Scan for the cell matching the given text and deliver its (X, Y) coordinate at center. 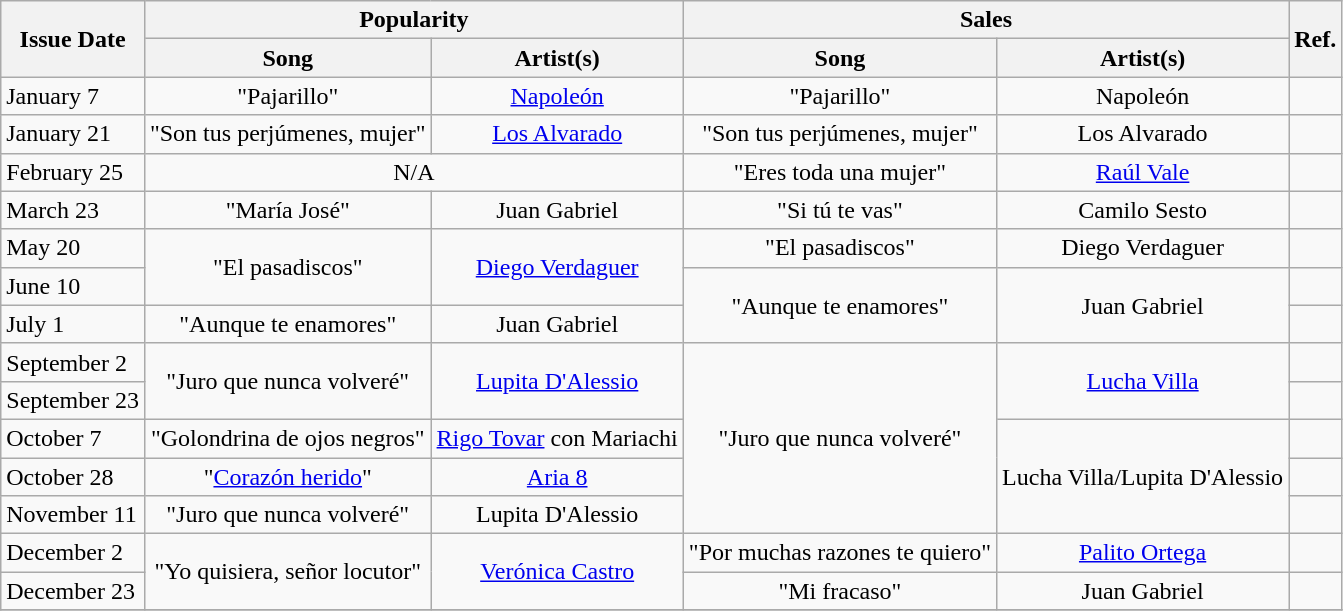
Verónica Castro (557, 572)
Palito Ortega (1143, 553)
Rigo Tovar con Mariachi (557, 438)
May 20 (73, 248)
October 28 (73, 477)
October 7 (73, 438)
January 7 (73, 96)
Camilo Sesto (1143, 210)
"Por muchas razones te quiero" (840, 553)
September 23 (73, 400)
Lucha Villa (1143, 381)
"Si tú te vas" (840, 210)
"Yo quisiera, señor locutor" (288, 572)
Ref. (1316, 39)
December 23 (73, 591)
Aria 8 (557, 477)
Issue Date (73, 39)
February 25 (73, 172)
Popularity (414, 20)
Sales (986, 20)
"Golondrina de ojos negros" (288, 438)
"Corazón herido" (288, 477)
"Eres toda una mujer" (840, 172)
July 1 (73, 324)
Raúl Vale (1143, 172)
Lucha Villa/Lupita D'Alessio (1143, 476)
N/A (414, 172)
January 21 (73, 134)
June 10 (73, 286)
March 23 (73, 210)
September 2 (73, 362)
"María José" (288, 210)
December 2 (73, 553)
"Mi fracaso" (840, 591)
November 11 (73, 515)
